Return the [x, y] coordinate for the center point of the cell that contains the specified text.  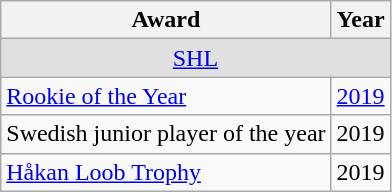
Swedish junior player of the year [166, 134]
SHL [196, 58]
Award [166, 20]
Håkan Loob Trophy [166, 172]
Rookie of the Year [166, 96]
Year [360, 20]
